Detect which cell encompasses the target text, then output its [x, y] center coordinate. 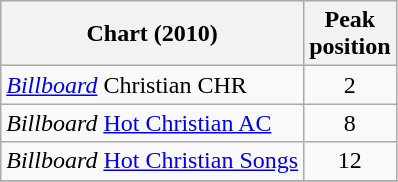
Billboard Christian CHR [152, 85]
Chart (2010) [152, 34]
Peakposition [350, 34]
8 [350, 123]
Billboard Hot Christian Songs [152, 161]
2 [350, 85]
Billboard Hot Christian AC [152, 123]
12 [350, 161]
